Scan for the cell matching the given text and deliver its [X, Y] coordinate at center. 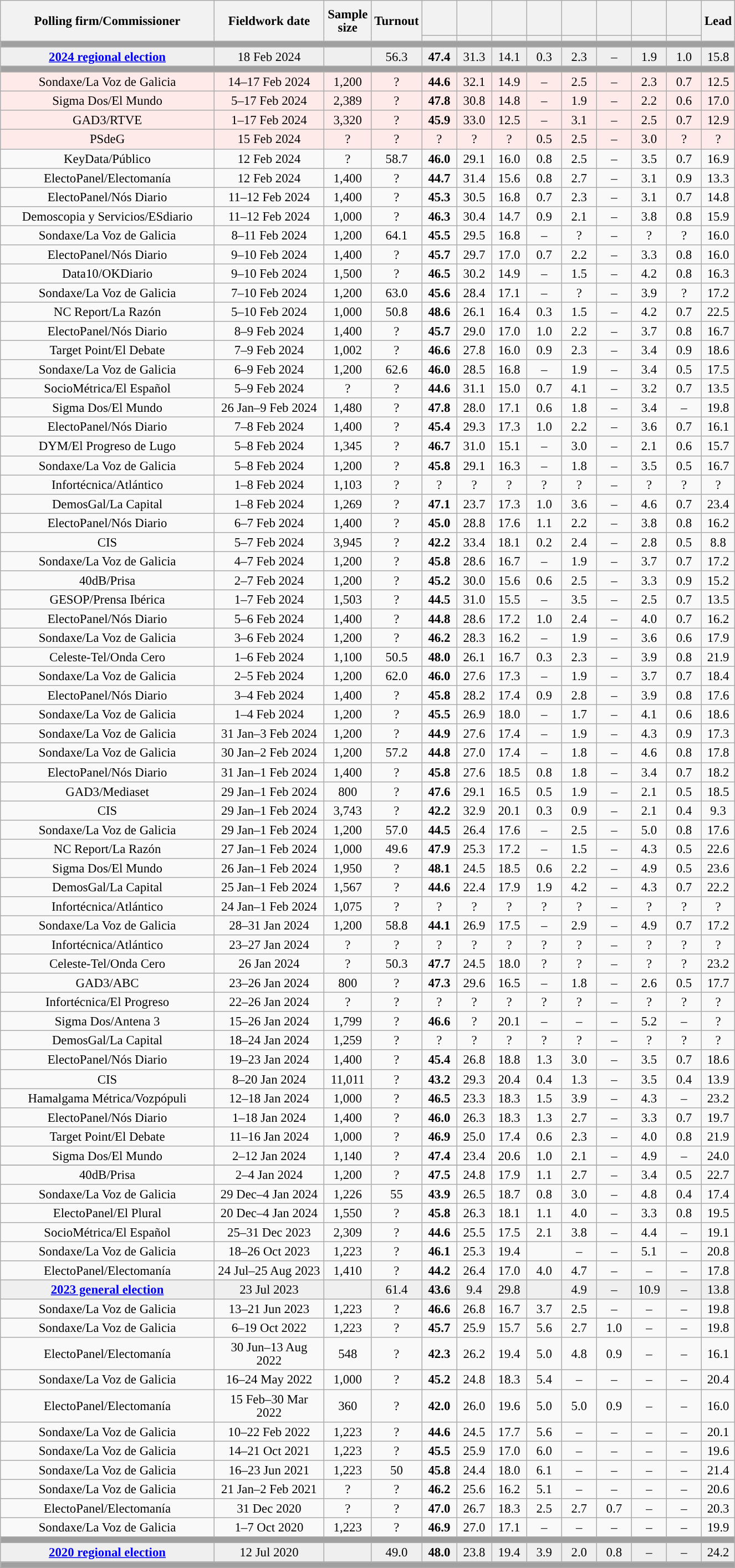
45.3 [439, 197]
GAD3/Mediaset [108, 791]
3–4 Feb 2024 [269, 695]
44.2 [439, 1270]
46.3 [439, 216]
18.7 [509, 1194]
31.1 [474, 389]
14–21 Oct 2021 [269, 1451]
46.1 [439, 1252]
8–11 Feb 2024 [269, 235]
8–20 Jan 2024 [269, 1079]
30 Jun–13 Aug 2022 [269, 1355]
20.3 [718, 1509]
23–26 Jan 2024 [269, 983]
24.0 [718, 1156]
28.0 [474, 408]
Polling firm/Commissioner [108, 21]
0.2 [544, 542]
23 Jul 2023 [269, 1290]
6–9 Feb 2024 [269, 369]
6.0 [544, 1451]
26 Jan–9 Feb 2024 [269, 408]
13–21 Jun 2023 [269, 1309]
44.7 [439, 177]
1,480 [348, 408]
31.3 [474, 57]
14.7 [509, 216]
20 Dec–4 Jan 2024 [269, 1213]
Hamalgama Métrica/Vozpópuli [108, 1099]
2,389 [348, 101]
9.4 [474, 1290]
1,550 [348, 1213]
2–12 Jan 2024 [269, 1156]
11,011 [348, 1079]
Sample size [348, 21]
GAD3/RTVE [108, 121]
2,309 [348, 1233]
Turnout [397, 21]
13.9 [718, 1079]
23.8 [474, 1552]
7–8 Feb 2024 [269, 427]
47.5 [439, 1175]
63.0 [397, 293]
Fieldwork date [269, 21]
3,743 [348, 810]
44.9 [439, 734]
26.5 [474, 1194]
32.9 [474, 810]
4.7 [579, 1270]
29.5 [474, 235]
22.6 [718, 849]
23.7 [474, 503]
57.0 [397, 829]
56.3 [397, 57]
4.4 [649, 1233]
47.7 [439, 964]
5–6 Feb 2024 [269, 619]
5–17 Feb 2024 [269, 101]
Infortécnica/El Progreso [108, 1002]
1,799 [348, 1021]
57.2 [397, 753]
58.8 [397, 926]
30.8 [474, 101]
24 Jan–1 Feb 2024 [269, 907]
14–17 Feb 2024 [269, 82]
1–6 Feb 2024 [269, 657]
47.3 [439, 983]
18.8 [509, 1060]
2023 general election [108, 1290]
29.8 [509, 1290]
26 Jan 2024 [269, 964]
DYM/El Progreso de Lugo [108, 447]
2024 regional election [108, 57]
19.1 [718, 1233]
44.1 [439, 926]
48.1 [439, 868]
GESOP/Prensa Ibérica [108, 600]
15.0 [509, 389]
47.1 [439, 503]
548 [348, 1355]
30.2 [474, 274]
1,950 [348, 868]
23.6 [718, 868]
55 [397, 1194]
29.0 [474, 331]
15.2 [718, 581]
2.0 [579, 1552]
13.8 [718, 1290]
45.6 [439, 293]
49.0 [397, 1552]
Demoscopia y Servicios/ESdiario [108, 216]
45.9 [439, 121]
30.5 [474, 197]
21.4 [718, 1470]
1–18 Jan 2024 [269, 1117]
Lead [718, 21]
4–7 Feb 2024 [269, 561]
1,002 [348, 350]
26 Jan–1 Feb 2024 [269, 868]
30.4 [474, 216]
26.0 [474, 1406]
28.4 [474, 293]
28.3 [474, 639]
16–24 May 2022 [269, 1380]
3–6 Feb 2024 [269, 639]
1–4 Feb 2024 [269, 715]
1,140 [348, 1156]
2.6 [649, 983]
6.1 [544, 1470]
42.3 [439, 1355]
12 Jul 2020 [269, 1552]
3,320 [348, 121]
5.4 [544, 1380]
23.3 [474, 1099]
KeyData/Público [108, 159]
3.2 [649, 389]
30 Jan–2 Feb 2024 [269, 753]
12.9 [718, 121]
15 Feb 2024 [269, 140]
19–23 Jan 2024 [269, 1060]
47.6 [439, 791]
5–7 Feb 2024 [269, 542]
43.6 [439, 1290]
18 Feb 2024 [269, 57]
1,103 [348, 484]
9.3 [718, 810]
29.7 [474, 255]
10.9 [649, 1290]
50.8 [397, 311]
62.6 [397, 369]
1–17 Feb 2024 [269, 121]
62.0 [397, 676]
ElectoPanel/El Plural [108, 1213]
7–9 Feb 2024 [269, 350]
1,100 [348, 657]
8–9 Feb 2024 [269, 331]
18.2 [718, 773]
5–9 Feb 2024 [269, 389]
15.1 [509, 447]
27.8 [474, 350]
42.0 [439, 1406]
31 Dec 2020 [269, 1509]
50.5 [397, 657]
14.1 [509, 57]
7–10 Feb 2024 [269, 293]
1,500 [348, 274]
50.3 [397, 964]
1,503 [348, 600]
25.6 [474, 1489]
15 Feb–30 Mar 2022 [269, 1406]
29 Dec–4 Jan 2024 [269, 1194]
25.0 [474, 1136]
15.9 [718, 216]
1,410 [348, 1270]
47.0 [439, 1509]
8.8 [718, 542]
32.1 [474, 82]
2–5 Feb 2024 [269, 676]
1,226 [348, 1194]
22.7 [718, 1175]
1–7 Oct 2020 [269, 1528]
1–7 Feb 2024 [269, 600]
19.9 [718, 1528]
22.5 [718, 311]
64.1 [397, 235]
19.7 [718, 1117]
31 Jan–1 Feb 2024 [269, 773]
33.4 [474, 542]
2–4 Jan 2024 [269, 1175]
1,075 [348, 907]
2–7 Feb 2024 [269, 581]
46.7 [439, 447]
61.4 [397, 1290]
5.2 [649, 1021]
22–26 Jan 2024 [269, 1002]
45.0 [439, 523]
11–16 Jan 2024 [269, 1136]
22.4 [474, 887]
2.9 [579, 926]
29.6 [474, 983]
12–18 Jan 2024 [269, 1099]
49.6 [397, 849]
43.2 [439, 1079]
15.8 [718, 57]
28.5 [474, 369]
6–19 Oct 2022 [269, 1328]
22.2 [718, 887]
25–31 Dec 2023 [269, 1233]
18–26 Oct 2023 [269, 1252]
24.4 [474, 1470]
Data10/OKDiario [108, 274]
5–10 Feb 2024 [269, 311]
18–24 Jan 2024 [269, 1041]
1,269 [348, 503]
21 Jan–2 Feb 2021 [269, 1489]
23–27 Jan 2024 [269, 944]
1,567 [348, 887]
26.2 [474, 1355]
27 Jan–1 Feb 2024 [269, 849]
1,345 [348, 447]
48.6 [439, 311]
15–26 Jan 2024 [269, 1021]
28–31 Jan 2024 [269, 926]
3,945 [348, 542]
1.7 [579, 715]
24.2 [718, 1552]
2020 regional election [108, 1552]
25 Jan–1 Feb 2024 [269, 887]
24 Jul–25 Aug 2023 [269, 1270]
13.3 [718, 177]
16–23 Jun 2021 [269, 1470]
28.8 [474, 523]
20.8 [718, 1252]
18.4 [718, 676]
10–22 Feb 2022 [269, 1431]
PSdeG [108, 140]
16.9 [718, 159]
GAD3/ABC [108, 983]
16.4 [509, 311]
47.9 [439, 849]
Sigma Dos/Antena 3 [108, 1021]
19.5 [718, 1213]
1,259 [348, 1041]
25.5 [474, 1233]
58.7 [397, 159]
43.9 [439, 1194]
28.2 [474, 695]
50 [397, 1470]
31 Jan–3 Feb 2024 [269, 734]
26.7 [474, 1509]
6–7 Feb 2024 [269, 523]
30.0 [474, 581]
360 [348, 1406]
31.4 [474, 177]
15.5 [509, 600]
33.0 [474, 121]
